From the cell containing the given text, extract its center point as (x, y) coordinate. 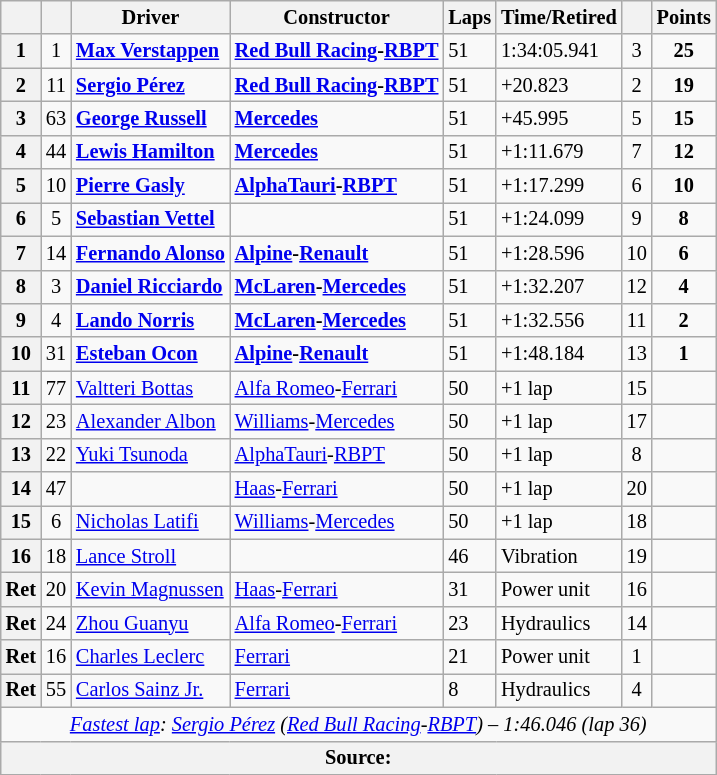
Driver (150, 17)
44 (56, 152)
George Russell (150, 118)
63 (56, 118)
+1:32.556 (559, 320)
Alexander Albon (150, 421)
22 (56, 455)
Charles Leclerc (150, 657)
Yuki Tsunoda (150, 455)
17 (637, 421)
Source: (358, 758)
+1:11.679 (559, 152)
Max Verstappen (150, 51)
25 (684, 51)
Laps (470, 17)
+1:17.299 (559, 186)
+20.823 (559, 85)
Zhou Guanyu (150, 623)
Lando Norris (150, 320)
Constructor (337, 17)
Vibration (559, 556)
21 (470, 657)
Esteban Ocon (150, 354)
Pierre Gasly (150, 186)
55 (56, 690)
+45.995 (559, 118)
+1:48.184 (559, 354)
77 (56, 388)
+1:28.596 (559, 253)
47 (56, 489)
46 (470, 556)
Daniel Ricciardo (150, 287)
Time/Retired (559, 17)
Carlos Sainz Jr. (150, 690)
1:34:05.941 (559, 51)
Nicholas Latifi (150, 522)
Fastest lap: Sergio Pérez (Red Bull Racing-RBPT) – 1:46.046 (lap 36) (358, 724)
Kevin Magnussen (150, 589)
Sergio Pérez (150, 85)
Fernando Alonso (150, 253)
+1:24.099 (559, 219)
Sebastian Vettel (150, 219)
+1:32.207 (559, 287)
24 (56, 623)
Valtteri Bottas (150, 388)
Points (684, 17)
Lance Stroll (150, 556)
Lewis Hamilton (150, 152)
